Identify which cell holds the provided text, then report its (X, Y) central coordinate. 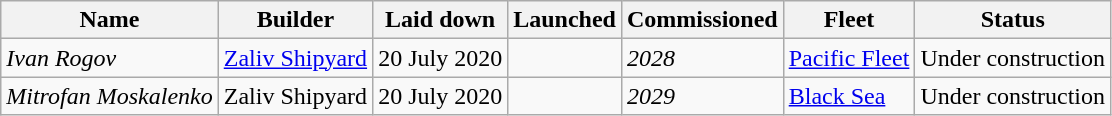
Name (110, 20)
Laid down (440, 20)
Launched (565, 20)
Ivan Rogov (110, 58)
Mitrofan Moskalenko (110, 96)
2028 (702, 58)
Pacific Fleet (849, 58)
2029 (702, 96)
Fleet (849, 20)
Black Sea (849, 96)
Commissioned (702, 20)
Builder (295, 20)
Status (1013, 20)
